Detect which cell encompasses the target text, then output its [X, Y] center coordinate. 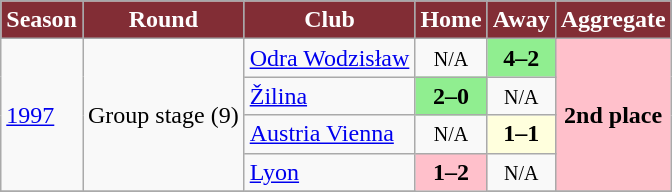
Lyon [330, 172]
Round [163, 20]
Odra Wodzisław [330, 58]
Away [521, 20]
2nd place [613, 115]
1–2 [451, 172]
1–1 [521, 134]
Žilina [330, 96]
Club [330, 20]
1997 [42, 115]
4–2 [521, 58]
2–0 [451, 96]
Season [42, 20]
Home [451, 20]
Group stage (9) [163, 115]
Aggregate [613, 20]
Austria Vienna [330, 134]
